Identify which cell holds the provided text, then report its [X, Y] central coordinate. 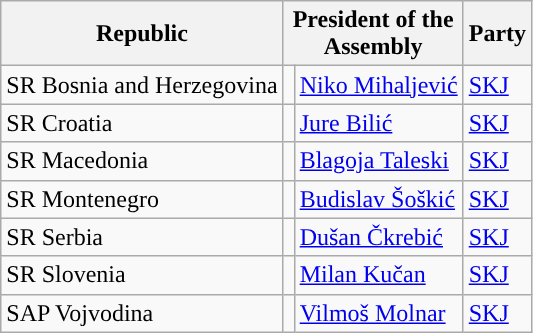
Dušan Čkrebić [378, 237]
SAP Vojvodina [142, 313]
SR Montenegro [142, 199]
Niko Mihaljević [378, 85]
Vilmoš Molnar [378, 313]
Budislav Šoškić [378, 199]
SR Serbia [142, 237]
SR Bosnia and Herzegovina [142, 85]
Blagoja Taleski [378, 161]
SR Croatia [142, 123]
SR Macedonia [142, 161]
Jure Bilić [378, 123]
Milan Kučan [378, 275]
Republic [142, 34]
SR Slovenia [142, 275]
President of theAssembly [373, 34]
Party [497, 34]
